Extract the (x, y) coordinate from the center of the cell holding the provided text.  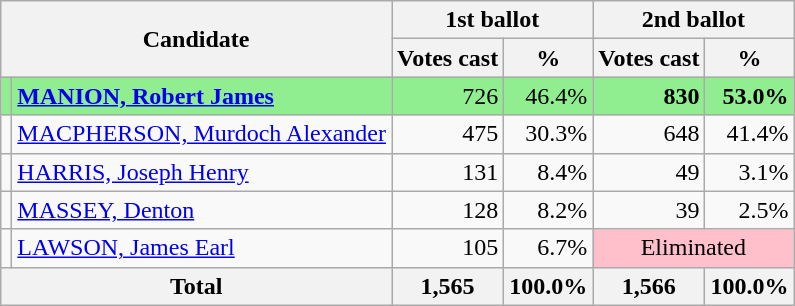
2nd ballot (694, 20)
30.3% (548, 134)
HARRIS, Joseph Henry (202, 172)
2.5% (750, 210)
Total (196, 286)
Eliminated (694, 248)
648 (649, 134)
1,566 (649, 286)
8.2% (548, 210)
MASSEY, Denton (202, 210)
1,565 (448, 286)
105 (448, 248)
8.4% (548, 172)
MANION, Robert James (202, 96)
131 (448, 172)
39 (649, 210)
128 (448, 210)
46.4% (548, 96)
3.1% (750, 172)
49 (649, 172)
6.7% (548, 248)
LAWSON, James Earl (202, 248)
41.4% (750, 134)
830 (649, 96)
1st ballot (492, 20)
475 (448, 134)
726 (448, 96)
53.0% (750, 96)
MACPHERSON, Murdoch Alexander (202, 134)
Candidate (196, 39)
